From the cell containing the given text, extract its center point as (X, Y) coordinate. 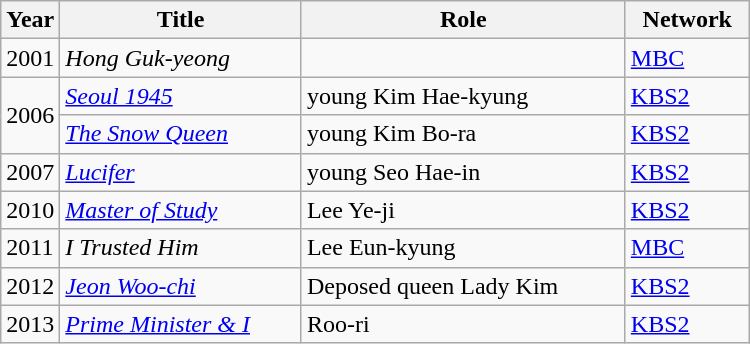
The Snow Queen (181, 134)
2010 (30, 210)
Jeon Woo-chi (181, 286)
Prime Minister & I (181, 324)
Lee Eun-kyung (463, 248)
Seoul 1945 (181, 96)
I Trusted Him (181, 248)
young Kim Bo-ra (463, 134)
2013 (30, 324)
Network (687, 20)
Lucifer (181, 172)
Lee Ye-ji (463, 210)
2001 (30, 58)
Title (181, 20)
young Seo Hae-in (463, 172)
Hong Guk-yeong (181, 58)
2007 (30, 172)
Roo-ri (463, 324)
2012 (30, 286)
Role (463, 20)
young Kim Hae-kyung (463, 96)
2006 (30, 115)
2011 (30, 248)
Year (30, 20)
Master of Study (181, 210)
Deposed queen Lady Kim (463, 286)
